Capture the cell that displays the provided text and extract its [x, y] central coordinate. 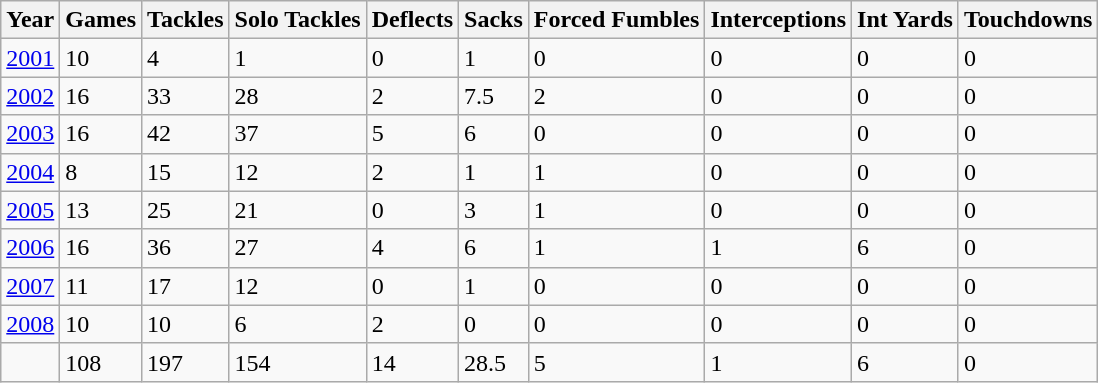
2008 [30, 324]
Sacks [494, 20]
17 [186, 286]
Touchdowns [1028, 20]
2005 [30, 210]
2002 [30, 96]
Interceptions [778, 20]
2006 [30, 248]
3 [494, 210]
14 [412, 362]
25 [186, 210]
Deflects [412, 20]
2007 [30, 286]
28.5 [494, 362]
42 [186, 134]
21 [298, 210]
2001 [30, 58]
Int Yards [906, 20]
Tackles [186, 20]
36 [186, 248]
28 [298, 96]
11 [101, 286]
33 [186, 96]
197 [186, 362]
108 [101, 362]
13 [101, 210]
7.5 [494, 96]
15 [186, 172]
Solo Tackles [298, 20]
Forced Fumbles [616, 20]
Games [101, 20]
8 [101, 172]
2004 [30, 172]
Year [30, 20]
2003 [30, 134]
154 [298, 362]
37 [298, 134]
27 [298, 248]
